Find where the given text appears and provide that cell's center as (X, Y) coordinate. 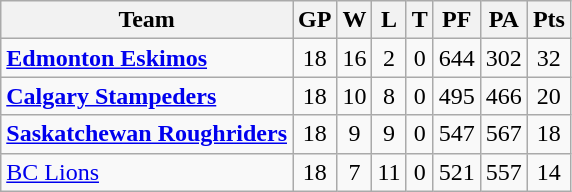
BC Lions (147, 172)
W (354, 20)
PA (504, 20)
32 (548, 58)
T (420, 20)
Saskatchewan Roughriders (147, 134)
521 (456, 172)
L (389, 20)
567 (504, 134)
20 (548, 96)
Edmonton Eskimos (147, 58)
Pts (548, 20)
8 (389, 96)
495 (456, 96)
466 (504, 96)
16 (354, 58)
GP (315, 20)
11 (389, 172)
302 (504, 58)
644 (456, 58)
PF (456, 20)
2 (389, 58)
Team (147, 20)
547 (456, 134)
557 (504, 172)
10 (354, 96)
7 (354, 172)
14 (548, 172)
Calgary Stampeders (147, 96)
